Return [x, y] of the center of cell containing provided text 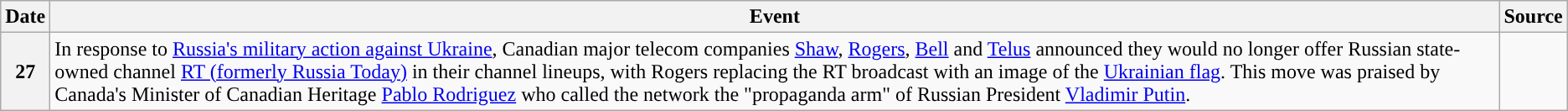
Source [1533, 17]
27 [25, 71]
Event [775, 17]
Date [25, 17]
